Capture the cell that displays the provided text and extract its (x, y) central coordinate. 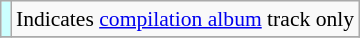
Indicates compilation album track only (185, 19)
